From the cell containing the given text, extract its center point as [X, Y] coordinate. 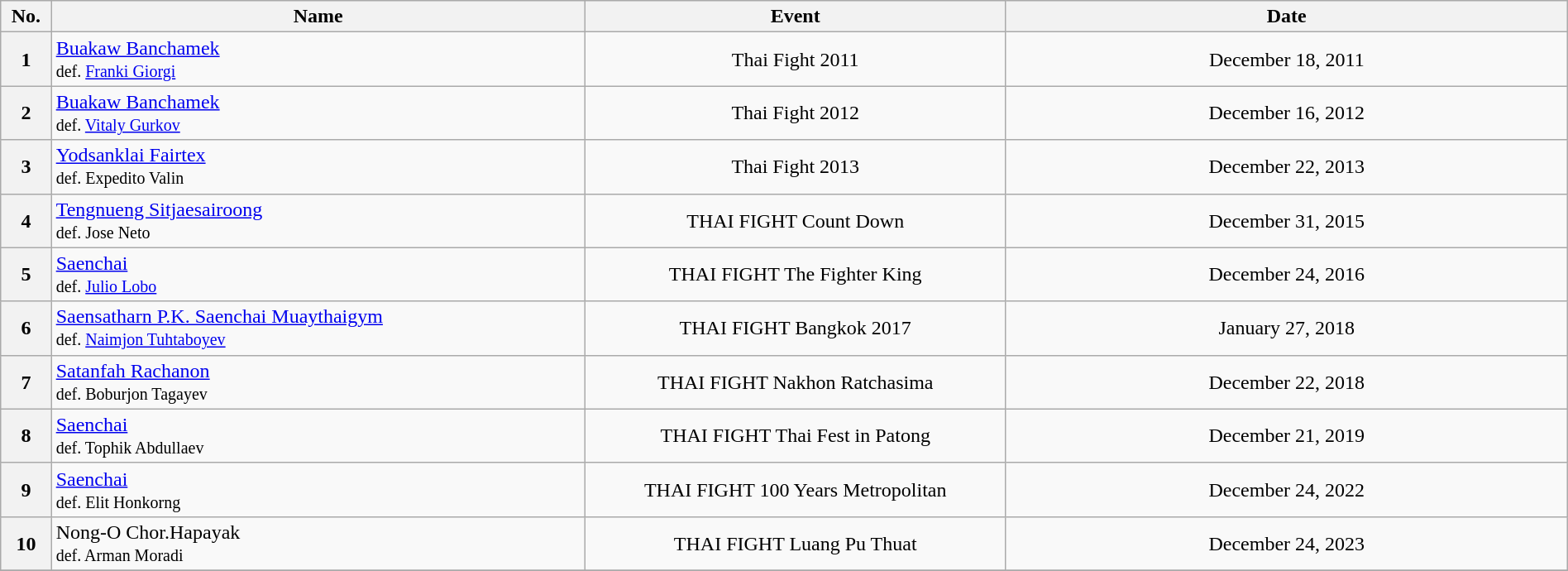
Thai Fight 2011 [796, 60]
Saensatharn P.K. Saenchai Muaythaigym def. Naimjon Tuhtaboyev [318, 328]
9 [26, 490]
2 [26, 113]
4 [26, 220]
January 27, 2018 [1287, 328]
Buakaw Banchamek def. Vitaly Gurkov [318, 113]
Name [318, 17]
10 [26, 543]
Nong-O Chor.Hapayak def. Arman Moradi [318, 543]
6 [26, 328]
December 22, 2013 [1287, 167]
December 31, 2015 [1287, 220]
Saenchai def. Tophik Abdullaev [318, 435]
December 16, 2012 [1287, 113]
December 18, 2011 [1287, 60]
THAI FIGHT The Fighter King [796, 275]
5 [26, 275]
No. [26, 17]
Thai Fight 2012 [796, 113]
Date [1287, 17]
Event [796, 17]
THAI FIGHT 100 Years Metropolitan [796, 490]
THAI FIGHT Nakhon Ratchasima [796, 382]
December 24, 2022 [1287, 490]
December 22, 2018 [1287, 382]
THAI FIGHT Count Down [796, 220]
Yodsanklai Fairtex def. Expedito Valin [318, 167]
December 24, 2023 [1287, 543]
Thai Fight 2013 [796, 167]
Saenchai def. Julio Lobo [318, 275]
3 [26, 167]
Satanfah Rachanon def. Boburjon Tagayev [318, 382]
Buakaw Banchamek def. Franki Giorgi [318, 60]
December 24, 2016 [1287, 275]
THAI FIGHT Thai Fest in Patong [796, 435]
Tengnueng Sitjaesairoong def. Jose Neto [318, 220]
THAI FIGHT Luang Pu Thuat [796, 543]
THAI FIGHT Bangkok 2017 [796, 328]
7 [26, 382]
8 [26, 435]
1 [26, 60]
December 21, 2019 [1287, 435]
Saenchai def. Elit Honkorng [318, 490]
